Search for the cell housing the specified text and yield its (x, y) center coordinate. 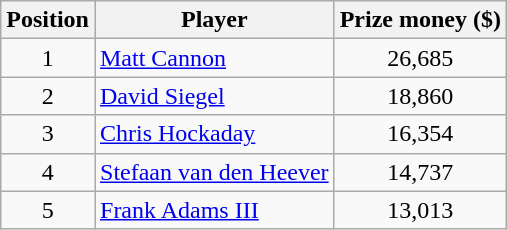
18,860 (420, 96)
David Siegel (214, 96)
14,737 (420, 172)
Matt Cannon (214, 58)
13,013 (420, 210)
5 (48, 210)
Frank Adams III (214, 210)
Position (48, 20)
Player (214, 20)
Stefaan van den Heever (214, 172)
3 (48, 134)
26,685 (420, 58)
Chris Hockaday (214, 134)
4 (48, 172)
2 (48, 96)
16,354 (420, 134)
1 (48, 58)
Prize money ($) (420, 20)
